Return (x, y) of the center of cell containing provided text 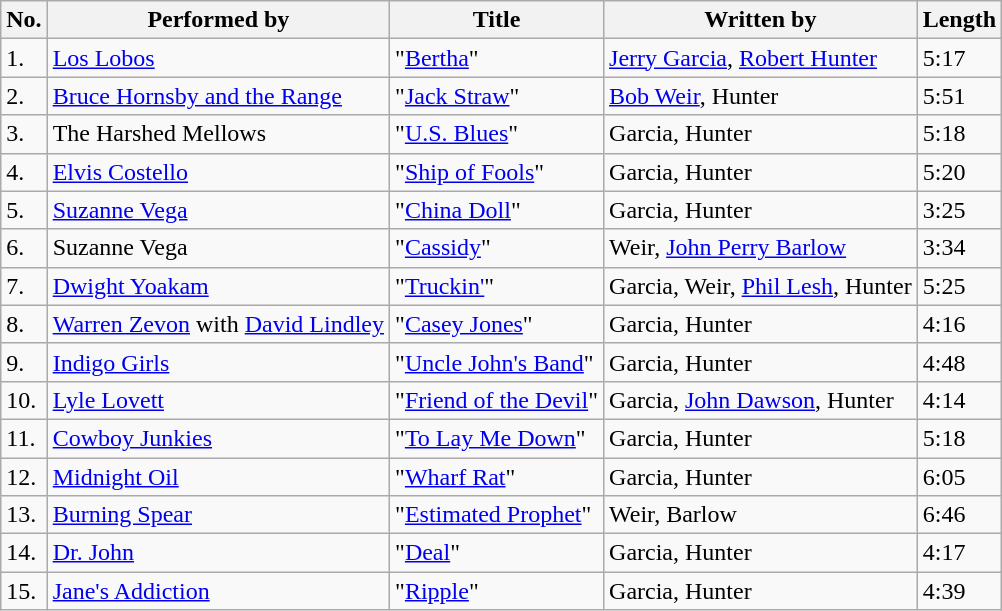
"Deal" (497, 553)
Jerry Garcia, Robert Hunter (761, 58)
"Estimated Prophet" (497, 515)
"Wharf Rat" (497, 477)
15. (24, 591)
"China Doll" (497, 210)
14. (24, 553)
4. (24, 172)
6. (24, 248)
10. (24, 400)
The Harshed Mellows (218, 134)
"Jack Straw" (497, 96)
Los Lobos (218, 58)
"Ship of Fools" (497, 172)
"Truckin'" (497, 286)
12. (24, 477)
"U.S. Blues" (497, 134)
5:25 (959, 286)
4:48 (959, 362)
9. (24, 362)
Cowboy Junkies (218, 438)
Length (959, 20)
8. (24, 324)
11. (24, 438)
5:51 (959, 96)
5. (24, 210)
No. (24, 20)
4:39 (959, 591)
Midnight Oil (218, 477)
5:20 (959, 172)
Weir, Barlow (761, 515)
4:17 (959, 553)
1. (24, 58)
Written by (761, 20)
4:14 (959, 400)
Bruce Hornsby and the Range (218, 96)
6:46 (959, 515)
Garcia, John Dawson, Hunter (761, 400)
Jane's Addiction (218, 591)
Burning Spear (218, 515)
Dwight Yoakam (218, 286)
Performed by (218, 20)
3:34 (959, 248)
4:16 (959, 324)
"Friend of the Devil" (497, 400)
Garcia, Weir, Phil Lesh, Hunter (761, 286)
Weir, John Perry Barlow (761, 248)
3. (24, 134)
Dr. John (218, 553)
"Bertha" (497, 58)
6:05 (959, 477)
Bob Weir, Hunter (761, 96)
"To Lay Me Down" (497, 438)
7. (24, 286)
Title (497, 20)
13. (24, 515)
"Casey Jones" (497, 324)
Elvis Costello (218, 172)
2. (24, 96)
Indigo Girls (218, 362)
"Ripple" (497, 591)
"Uncle John's Band" (497, 362)
"Cassidy" (497, 248)
5:17 (959, 58)
3:25 (959, 210)
Warren Zevon with David Lindley (218, 324)
Lyle Lovett (218, 400)
